Locate the cell with the specified text and output its [x, y] center coordinate. 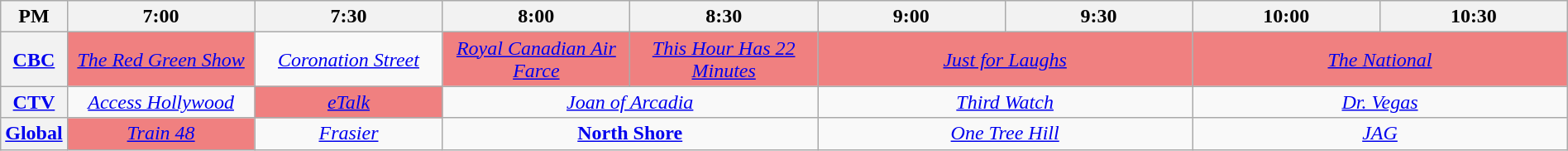
Third Watch [1006, 102]
The National [1379, 60]
Joan of Arcadia [630, 102]
8:30 [724, 17]
CTV [34, 102]
eTalk [349, 102]
One Tree Hill [1006, 134]
7:30 [349, 17]
10:30 [1474, 17]
The Red Green Show [160, 60]
Global [34, 134]
Royal Canadian Air Farce [536, 60]
JAG [1379, 134]
10:00 [1287, 17]
9:00 [911, 17]
Dr. Vegas [1379, 102]
7:00 [160, 17]
This Hour Has 22 Minutes [724, 60]
9:30 [1098, 17]
Train 48 [160, 134]
Coronation Street [349, 60]
CBC [34, 60]
North Shore [630, 134]
Access Hollywood [160, 102]
Frasier [349, 134]
PM [34, 17]
Just for Laughs [1006, 60]
8:00 [536, 17]
